Scan for the cell matching the given text and deliver its [X, Y] coordinate at center. 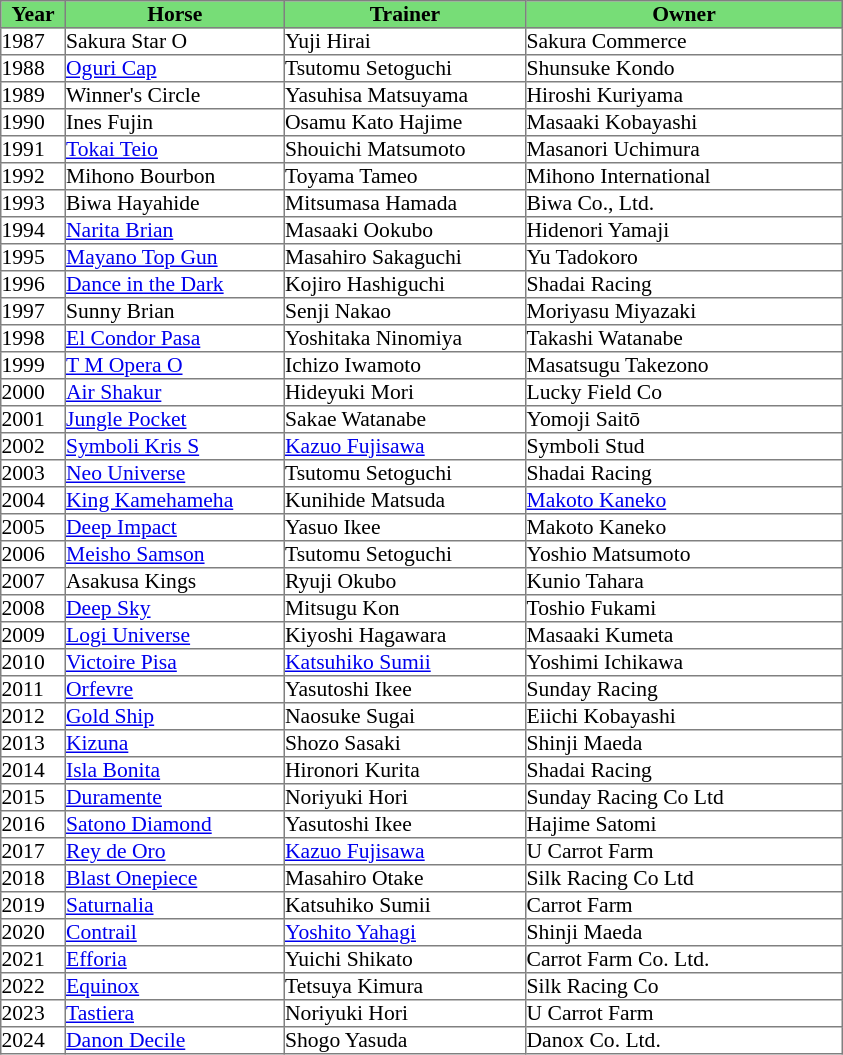
Lucky Field Co [684, 392]
Masanori Uchimura [684, 150]
Yoshimi Ichikawa [684, 662]
Sakura Star O [174, 42]
Hiroshi Kuriyama [684, 96]
Yoshio Matsumoto [684, 554]
Masaaki Ookubo [405, 230]
Asakusa Kings [174, 582]
Yu Tadokoro [684, 258]
Winner's Circle [174, 96]
2000 [33, 392]
2007 [33, 582]
Mitsumasa Hamada [405, 204]
Yasuhisa Matsuyama [405, 96]
2011 [33, 690]
Sunny Brian [174, 312]
Neo Universe [174, 474]
Sunday Racing [684, 690]
Ichizo Iwamoto [405, 366]
1998 [33, 338]
Symboli Stud [684, 446]
Hajime Satomi [684, 824]
1992 [33, 176]
Sakae Watanabe [405, 420]
2012 [33, 716]
1997 [33, 312]
Mihono International [684, 176]
2006 [33, 554]
Oguri Cap [174, 68]
2009 [33, 636]
Masatsugu Takezono [684, 366]
Osamu Kato Hajime [405, 122]
Rey de Oro [174, 852]
2008 [33, 608]
Kizuna [174, 744]
Duramente [174, 798]
Yuichi Shikato [405, 960]
2019 [33, 906]
Dance in the Dark [174, 284]
Shogo Yasuda [405, 1040]
King Kamehameha [174, 500]
2020 [33, 932]
2024 [33, 1040]
Owner [684, 14]
Deep Impact [174, 528]
Yasuo Ikee [405, 528]
1999 [33, 366]
T M Opera O [174, 366]
1991 [33, 150]
Kojiro Hashiguchi [405, 284]
Trainer [405, 14]
2021 [33, 960]
Takashi Watanabe [684, 338]
Danox Co. Ltd. [684, 1040]
2016 [33, 824]
Toshio Fukami [684, 608]
Masaaki Kobayashi [684, 122]
Air Shakur [174, 392]
Tetsuya Kimura [405, 986]
Hidenori Yamaji [684, 230]
Symboli Kris S [174, 446]
Horse [174, 14]
Narita Brian [174, 230]
Senji Nakao [405, 312]
2004 [33, 500]
Deep Sky [174, 608]
Mayano Top Gun [174, 258]
Victoire Pisa [174, 662]
1993 [33, 204]
Shozo Sasaki [405, 744]
1994 [33, 230]
Yoshito Yahagi [405, 932]
Silk Racing Co Ltd [684, 878]
Equinox [174, 986]
Jungle Pocket [174, 420]
Isla Bonita [174, 770]
Ines Fujin [174, 122]
Sunday Racing Co Ltd [684, 798]
Tastiera [174, 1014]
Hironori Kurita [405, 770]
2022 [33, 986]
2002 [33, 446]
Toyama Tameo [405, 176]
Yuji Hirai [405, 42]
Carrot Farm [684, 906]
2010 [33, 662]
Eiichi Kobayashi [684, 716]
Orfevre [174, 690]
Naosuke Sugai [405, 716]
Yomoji Saitō [684, 420]
Kiyoshi Hagawara [405, 636]
Masahiro Otake [405, 878]
2017 [33, 852]
Mihono Bourbon [174, 176]
Shouichi Matsumoto [405, 150]
Sakura Commerce [684, 42]
2014 [33, 770]
1988 [33, 68]
Danon Decile [174, 1040]
Biwa Hayahide [174, 204]
Masahiro Sakaguchi [405, 258]
Ryuji Okubo [405, 582]
2003 [33, 474]
Year [33, 14]
1990 [33, 122]
Meisho Samson [174, 554]
2018 [33, 878]
Shunsuke Kondo [684, 68]
Satono Diamond [174, 824]
Mitsugu Kon [405, 608]
Biwa Co., Ltd. [684, 204]
2001 [33, 420]
2015 [33, 798]
Saturnalia [174, 906]
Contrail [174, 932]
2013 [33, 744]
Silk Racing Co [684, 986]
Moriyasu Miyazaki [684, 312]
Gold Ship [174, 716]
1996 [33, 284]
Tokai Teio [174, 150]
Carrot Farm Co. Ltd. [684, 960]
Logi Universe [174, 636]
Yoshitaka Ninomiya [405, 338]
Efforia [174, 960]
1995 [33, 258]
Masaaki Kumeta [684, 636]
El Condor Pasa [174, 338]
Kunio Tahara [684, 582]
1987 [33, 42]
Hideyuki Mori [405, 392]
1989 [33, 96]
2005 [33, 528]
2023 [33, 1014]
Blast Onepiece [174, 878]
Kunihide Matsuda [405, 500]
